Search for the cell housing the specified text and yield its (X, Y) center coordinate. 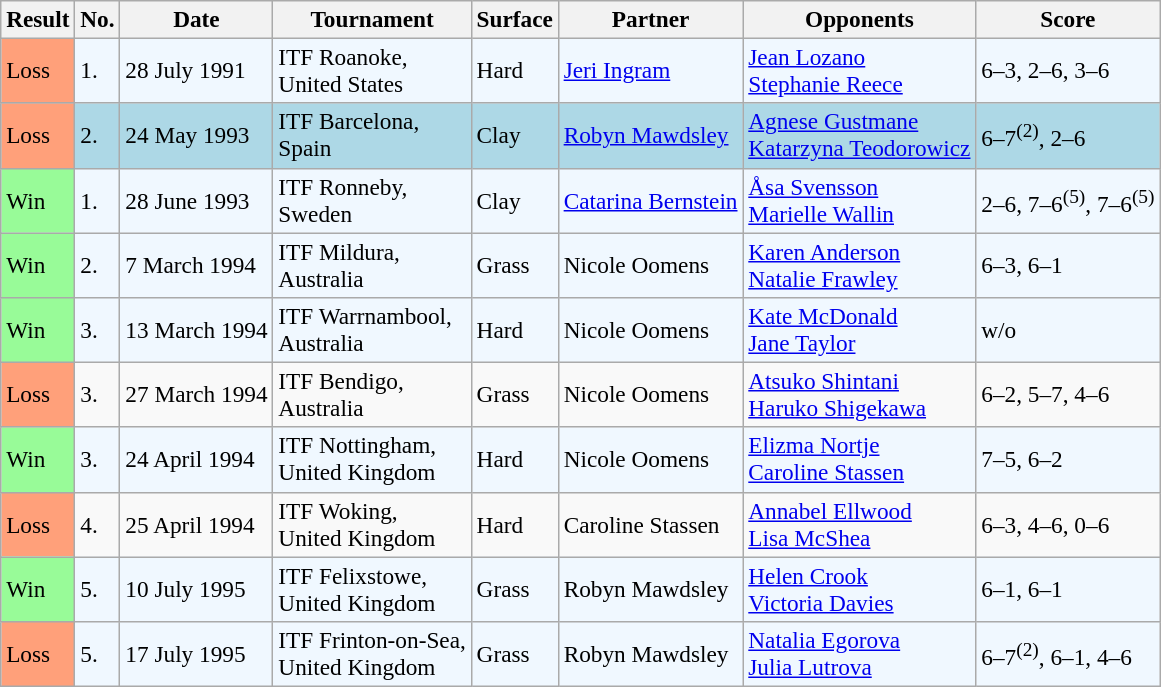
7 March 1994 (196, 264)
7–5, 6–2 (1068, 460)
w/o (1068, 330)
ITF Warrnambool, Australia (372, 330)
ITF Barcelona, Spain (372, 136)
ITF Mildura, Australia (372, 264)
Result (38, 19)
24 May 1993 (196, 136)
Catarina Bernstein (650, 200)
Jeri Ingram (650, 70)
27 March 1994 (196, 394)
2–6, 7–6(5), 7–6(5) (1068, 200)
28 June 1993 (196, 200)
6–3, 6–1 (1068, 264)
28 July 1991 (196, 70)
ITF Nottingham, United Kingdom (372, 460)
6–2, 5–7, 4–6 (1068, 394)
6–3, 4–6, 0–6 (1068, 524)
Jean Lozano Stephanie Reece (860, 70)
Opponents (860, 19)
25 April 1994 (196, 524)
Kate McDonald Jane Taylor (860, 330)
Tournament (372, 19)
Karen Anderson Natalie Frawley (860, 264)
Score (1068, 19)
Atsuko Shintani Haruko Shigekawa (860, 394)
Caroline Stassen (650, 524)
Helen Crook Victoria Davies (860, 588)
17 July 1995 (196, 654)
ITF Ronneby, Sweden (372, 200)
ITF Woking, United Kingdom (372, 524)
Surface (514, 19)
4. (98, 524)
24 April 1994 (196, 460)
Natalia Egorova Julia Lutrova (860, 654)
Annabel Ellwood Lisa McShea (860, 524)
Åsa Svensson Marielle Wallin (860, 200)
No. (98, 19)
6–3, 2–6, 3–6 (1068, 70)
Elizma Nortje Caroline Stassen (860, 460)
ITF Felixstowe, United Kingdom (372, 588)
6–7(2), 2–6 (1068, 136)
ITF Bendigo, Australia (372, 394)
10 July 1995 (196, 588)
Date (196, 19)
Agnese Gustmane Katarzyna Teodorowicz (860, 136)
13 March 1994 (196, 330)
ITF Frinton-on-Sea, United Kingdom (372, 654)
Partner (650, 19)
6–7(2), 6–1, 4–6 (1068, 654)
ITF Roanoke, United States (372, 70)
6–1, 6–1 (1068, 588)
